Capture the cell that displays the provided text and extract its (x, y) central coordinate. 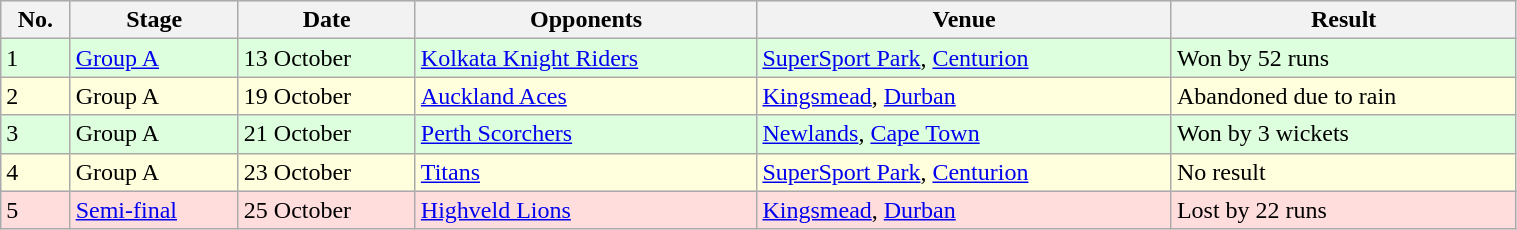
23 October (326, 172)
Won by 52 runs (1344, 58)
Highveld Lions (586, 210)
No. (36, 20)
Auckland Aces (586, 96)
4 (36, 172)
1 (36, 58)
Titans (586, 172)
Result (1344, 20)
Semi-final (154, 210)
Lost by 22 runs (1344, 210)
25 October (326, 210)
5 (36, 210)
Perth Scorchers (586, 134)
21 October (326, 134)
Stage (154, 20)
Won by 3 wickets (1344, 134)
Kolkata Knight Riders (586, 58)
Date (326, 20)
No result (1344, 172)
2 (36, 96)
Venue (964, 20)
Abandoned due to rain (1344, 96)
13 October (326, 58)
19 October (326, 96)
3 (36, 134)
Opponents (586, 20)
Newlands, Cape Town (964, 134)
